Return the (x, y) coordinate for the center point of the cell that contains the specified text.  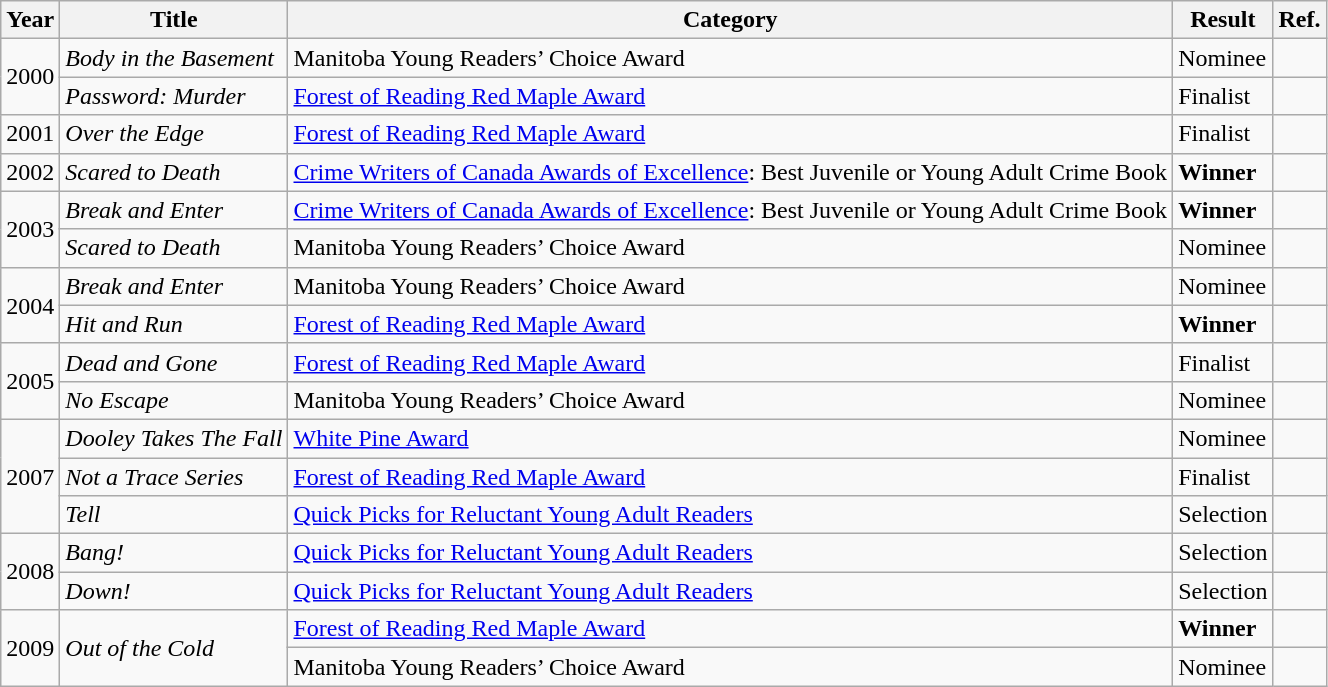
Body in the Basement (174, 58)
Bang! (174, 553)
2005 (30, 381)
Tell (174, 515)
2007 (30, 476)
2004 (30, 305)
Result (1223, 20)
Title (174, 20)
Over the Edge (174, 134)
No Escape (174, 400)
Password: Murder (174, 96)
2008 (30, 572)
Dead and Gone (174, 362)
Out of the Cold (174, 648)
2009 (30, 648)
Hit and Run (174, 324)
Category (730, 20)
2003 (30, 229)
2001 (30, 134)
Not a Trace Series (174, 477)
Year (30, 20)
Down! (174, 591)
2002 (30, 172)
White Pine Award (730, 438)
2000 (30, 77)
Dooley Takes The Fall (174, 438)
Ref. (1300, 20)
